Determine the (X, Y) coordinate at the center of the cell enclosing the given text.  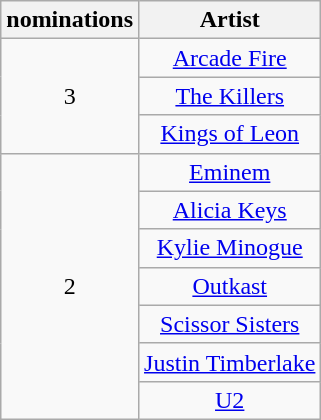
U2 (230, 400)
Kings of Leon (230, 134)
nominations (70, 20)
Kylie Minogue (230, 248)
Artist (230, 20)
Arcade Fire (230, 58)
Eminem (230, 172)
Outkast (230, 286)
Alicia Keys (230, 210)
2 (70, 286)
Justin Timberlake (230, 362)
Scissor Sisters (230, 324)
The Killers (230, 96)
3 (70, 96)
